Return the [X, Y] coordinate for the center point of the cell that contains the specified text.  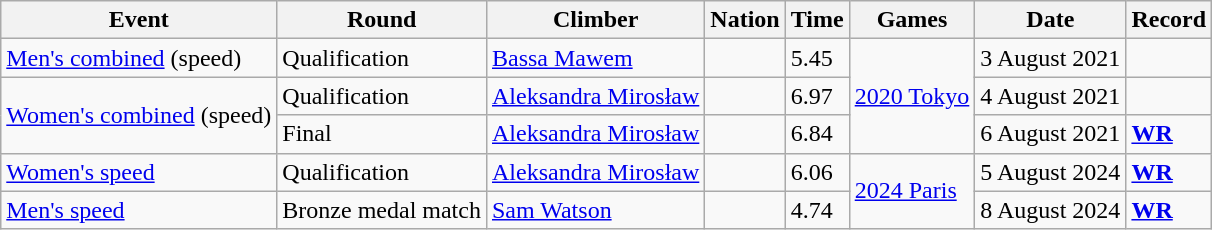
Women's combined (speed) [139, 115]
Games [912, 20]
5 August 2024 [1050, 172]
Bronze medal match [382, 210]
2024 Paris [912, 191]
Bassa Mawem [595, 58]
5.45 [817, 58]
4 August 2021 [1050, 96]
Event [139, 20]
Women's speed [139, 172]
3 August 2021 [1050, 58]
Record [1169, 20]
6.84 [817, 134]
Date [1050, 20]
Time [817, 20]
6.97 [817, 96]
Men's combined (speed) [139, 58]
Men's speed [139, 210]
6.06 [817, 172]
4.74 [817, 210]
Nation [745, 20]
Round [382, 20]
6 August 2021 [1050, 134]
Final [382, 134]
8 August 2024 [1050, 210]
Sam Watson [595, 210]
2020 Tokyo [912, 96]
Climber [595, 20]
